Output the [x, y] coordinate of the center of the cell containing the given text.  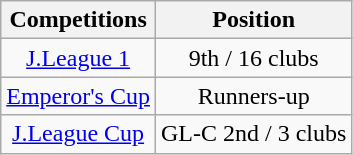
J.League 1 [78, 58]
Runners-up [253, 96]
GL-C 2nd / 3 clubs [253, 134]
J.League Cup [78, 134]
9th / 16 clubs [253, 58]
Emperor's Cup [78, 96]
Competitions [78, 20]
Position [253, 20]
